Search for the cell housing the specified text and yield its (x, y) center coordinate. 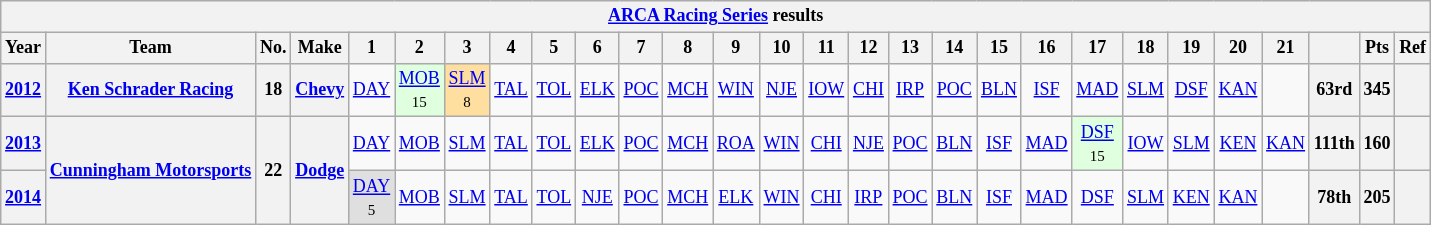
Pts (1377, 48)
Chevy (320, 90)
63rd (1334, 90)
13 (910, 48)
SLM8 (467, 90)
22 (274, 170)
10 (782, 48)
MOB15 (420, 90)
8 (688, 48)
5 (554, 48)
7 (641, 48)
1 (371, 48)
Team (150, 48)
19 (1191, 48)
2012 (24, 90)
20 (1238, 48)
345 (1377, 90)
12 (869, 48)
Cunningham Motorsports (150, 170)
Ken Schrader Racing (150, 90)
2013 (24, 144)
ARCA Racing Series results (716, 16)
16 (1046, 48)
Dodge (320, 170)
15 (1000, 48)
11 (826, 48)
6 (597, 48)
4 (511, 48)
Ref (1413, 48)
9 (736, 48)
DSF15 (1098, 144)
14 (954, 48)
DAY5 (371, 197)
ROA (736, 144)
Make (320, 48)
Year (24, 48)
No. (274, 48)
205 (1377, 197)
3 (467, 48)
2 (420, 48)
78th (1334, 197)
17 (1098, 48)
111th (1334, 144)
21 (1286, 48)
2014 (24, 197)
160 (1377, 144)
